Scan for the cell matching the given text and deliver its [x, y] coordinate at center. 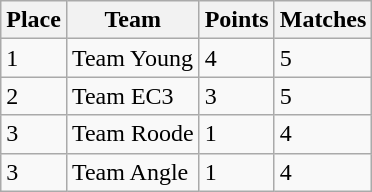
Team Angle [132, 172]
Team [132, 20]
Team Roode [132, 134]
Team EC3 [132, 96]
Place [34, 20]
Points [236, 20]
Matches [323, 20]
Team Young [132, 58]
2 [34, 96]
